From the cell containing the given text, extract its center point as [x, y] coordinate. 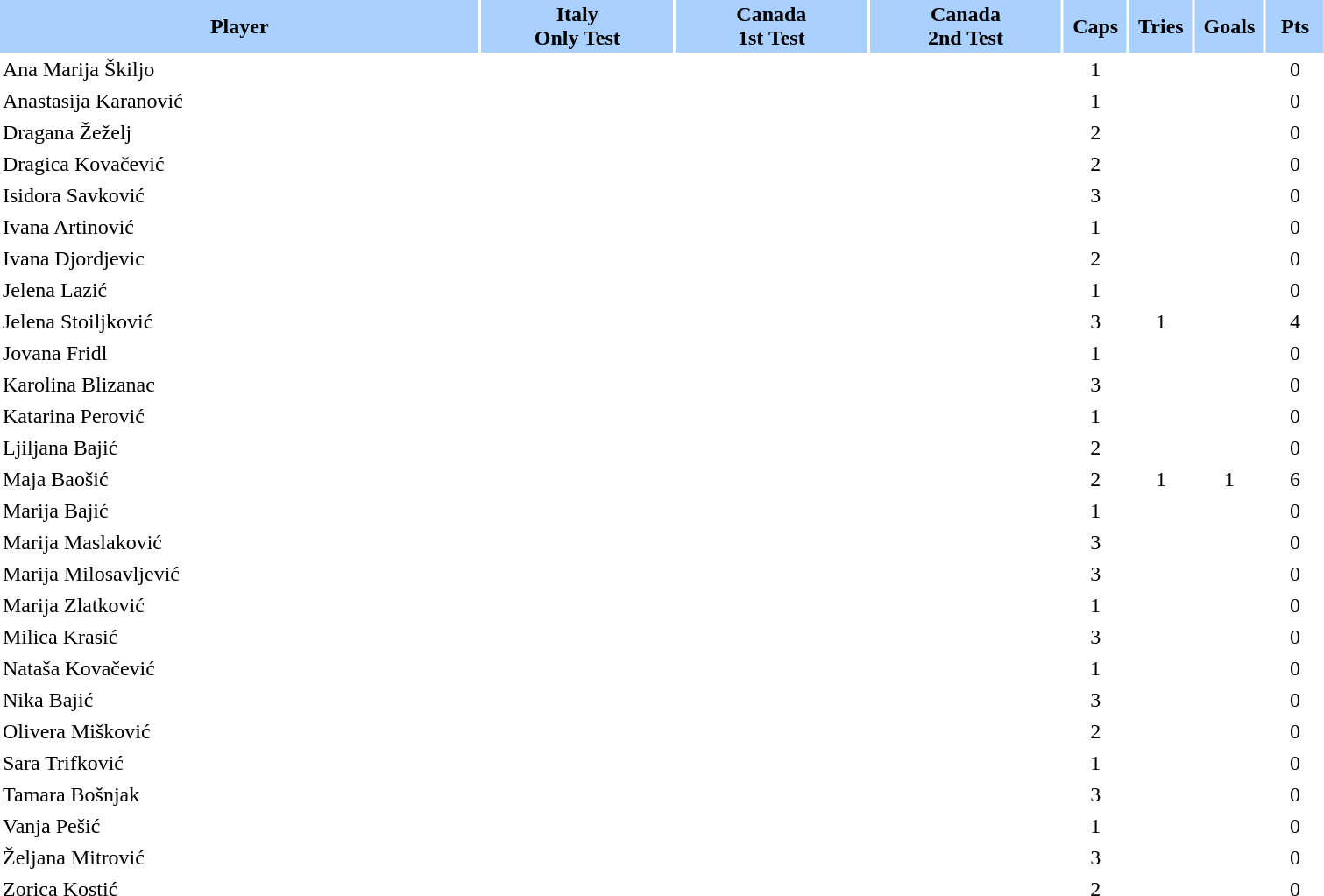
Isidora Savković [239, 196]
Katarina Perović [239, 417]
Željana Mitrović [239, 858]
Marija Milosavljević [239, 575]
4 [1295, 322]
Goals [1230, 26]
Ljiljana Bajić [239, 448]
Dragana Žeželj [239, 133]
Nika Bajić [239, 701]
Jovana Fridl [239, 354]
Olivera Mišković [239, 732]
Milica Krasić [239, 638]
Tries [1160, 26]
Ivana Djordjevic [239, 259]
Jelena Lazić [239, 291]
Vanja Pešić [239, 827]
Pts [1295, 26]
Maja Baošić [239, 480]
Marija Maslaković [239, 543]
Nataša Kovačević [239, 669]
Jelena Stoiljković [239, 322]
Canada 1st Test [771, 26]
Ana Marija Škiljo [239, 70]
Marija Bajić [239, 511]
Ivana Artinović [239, 228]
Dragica Kovačević [239, 165]
Karolina Blizanac [239, 385]
Tamara Bošnjak [239, 795]
Player [239, 26]
Sara Trifković [239, 764]
Canada 2nd Test [966, 26]
Anastasija Karanović [239, 102]
Caps [1095, 26]
Italy Only Test [577, 26]
Marija Zlatković [239, 606]
6 [1295, 480]
